From the cell containing the given text, extract its center point as [X, Y] coordinate. 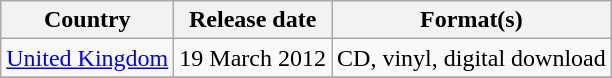
CD, vinyl, digital download [472, 58]
United Kingdom [88, 58]
Format(s) [472, 20]
Release date [253, 20]
Country [88, 20]
19 March 2012 [253, 58]
